Scan for the cell matching the given text and deliver its (x, y) coordinate at center. 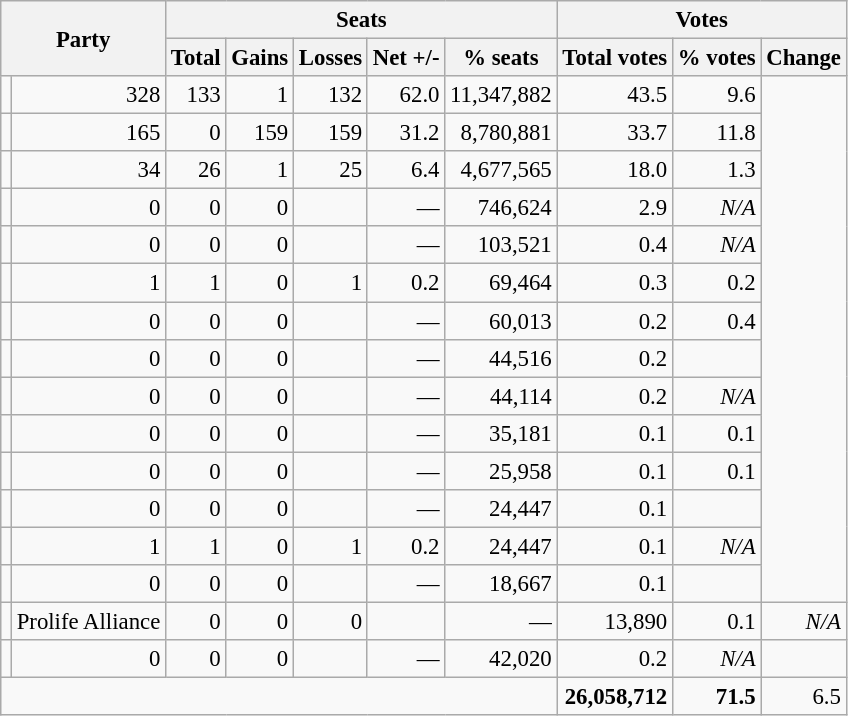
8,780,881 (501, 133)
34 (88, 170)
31.2 (406, 133)
4,677,565 (501, 170)
35,181 (501, 433)
Prolife Alliance (88, 621)
60,013 (501, 321)
9.6 (716, 95)
25,958 (501, 471)
13,890 (614, 621)
165 (88, 133)
62.0 (406, 95)
11,347,882 (501, 95)
% seats (501, 58)
1.3 (716, 170)
44,516 (501, 358)
% votes (716, 58)
Net +/- (406, 58)
Seats (362, 20)
26 (196, 170)
Change (804, 58)
Total votes (614, 58)
25 (331, 170)
746,624 (501, 208)
132 (331, 95)
71.5 (716, 697)
133 (196, 95)
11.8 (716, 133)
Total (196, 58)
18,667 (501, 584)
Losses (331, 58)
0.3 (614, 283)
18.0 (614, 170)
Party (84, 38)
328 (88, 95)
6.4 (406, 170)
2.9 (614, 208)
Gains (260, 58)
44,114 (501, 396)
Votes (702, 20)
42,020 (501, 659)
103,521 (501, 245)
33.7 (614, 133)
69,464 (501, 283)
26,058,712 (614, 697)
6.5 (804, 697)
43.5 (614, 95)
